Search for the cell housing the specified text and yield its [x, y] center coordinate. 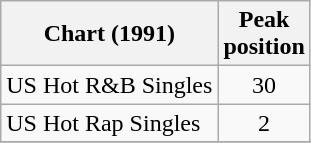
US Hot R&B Singles [110, 85]
Peakposition [264, 34]
Chart (1991) [110, 34]
US Hot Rap Singles [110, 123]
2 [264, 123]
30 [264, 85]
